Output the (X, Y) coordinate of the center of the cell containing the given text.  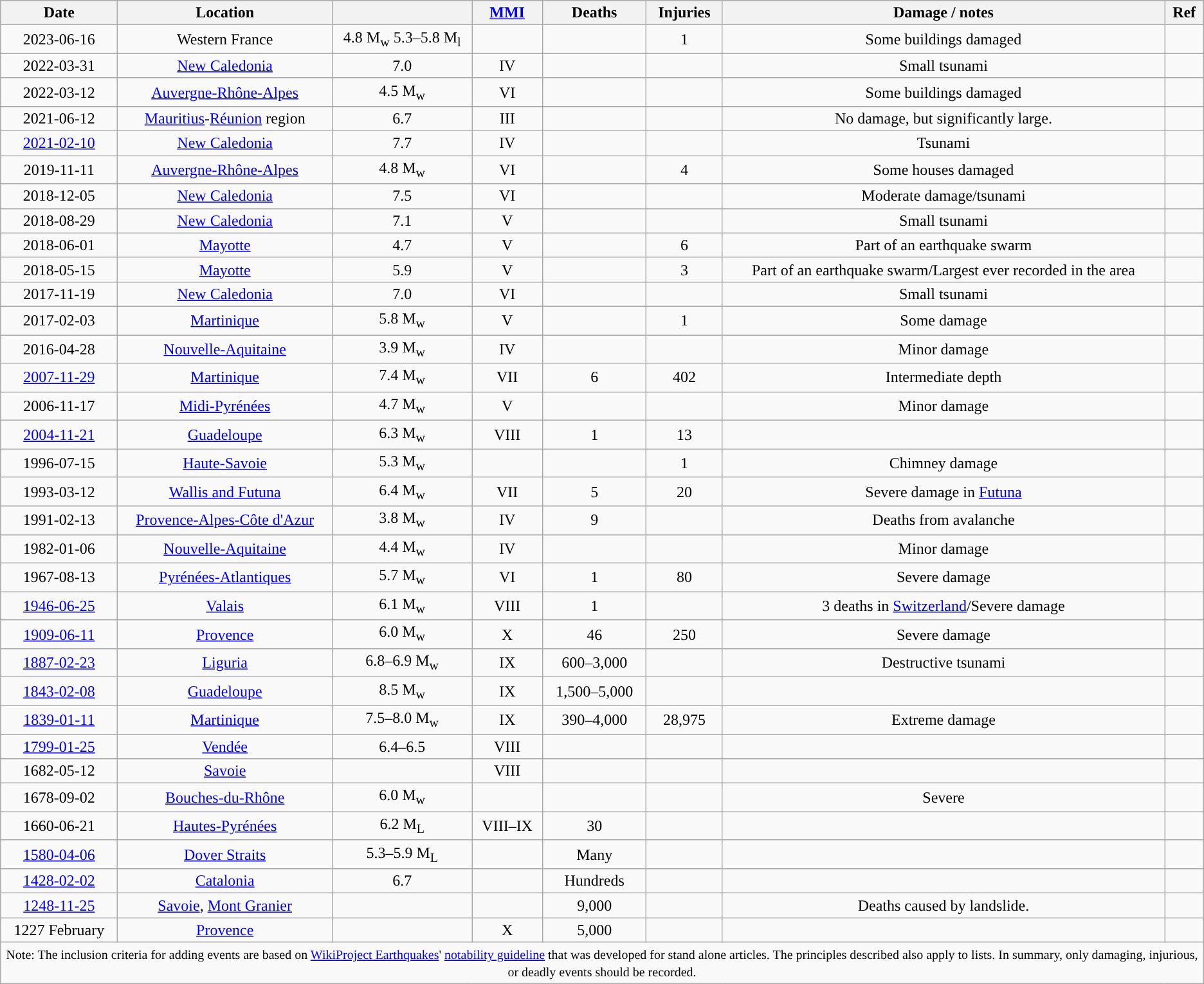
5.8 Mw (402, 320)
2018-06-01 (59, 245)
4.4 Mw (402, 549)
2021-06-12 (59, 119)
402 (684, 378)
1967-08-13 (59, 577)
Hautes-Pyrénées (225, 826)
III (507, 119)
Severe damage in Futuna (944, 491)
2004-11-21 (59, 435)
7.7 (402, 143)
46 (594, 634)
2022-03-12 (59, 92)
Injuries (684, 13)
MMI (507, 13)
1248-11-25 (59, 906)
250 (684, 634)
VIII–IX (507, 826)
Liguria (225, 662)
Extreme damage (944, 720)
Tsunami (944, 143)
7.5–8.0 Mw (402, 720)
1946-06-25 (59, 606)
2016-04-28 (59, 349)
2021-02-10 (59, 143)
1887-02-23 (59, 662)
3.9 Mw (402, 349)
Vendée (225, 747)
6.1 Mw (402, 606)
2019-11-11 (59, 170)
2018-08-29 (59, 221)
3 (684, 269)
2017-11-19 (59, 294)
Hundreds (594, 881)
Deaths from avalanche (944, 520)
Deaths caused by landslide. (944, 906)
Ref (1184, 13)
28,975 (684, 720)
Savoie (225, 771)
Some damage (944, 320)
5.3–5.9 ML (402, 854)
1227 February (59, 930)
7.4 Mw (402, 378)
4.5 Mw (402, 92)
6.4 Mw (402, 491)
5,000 (594, 930)
1682-05-12 (59, 771)
6.4–6.5 (402, 747)
4 (684, 170)
7.5 (402, 196)
Provence-Alpes-Côte d'Azur (225, 520)
5 (594, 491)
Damage / notes (944, 13)
1428-02-02 (59, 881)
20 (684, 491)
8.5 Mw (402, 691)
2007-11-29 (59, 378)
1660-06-21 (59, 826)
2017-02-03 (59, 320)
5.3 Mw (402, 463)
Bouches-du-Rhône (225, 797)
6.2 ML (402, 826)
Severe (944, 797)
Part of an earthquake swarm (944, 245)
2006-11-17 (59, 406)
Dover Straits (225, 854)
1991-02-13 (59, 520)
6.8–6.9 Mw (402, 662)
2018-12-05 (59, 196)
Savoie, Mont Granier (225, 906)
6.3 Mw (402, 435)
Moderate damage/tsunami (944, 196)
1678-09-02 (59, 797)
4.7 (402, 245)
Destructive tsunami (944, 662)
Western France (225, 39)
1,500–5,000 (594, 691)
Haute-Savoie (225, 463)
Many (594, 854)
Some houses damaged (944, 170)
13 (684, 435)
Valais (225, 606)
5.7 Mw (402, 577)
5.9 (402, 269)
Mauritius-Réunion region (225, 119)
Part of an earthquake swarm/Largest ever recorded in the area (944, 269)
Pyrénées-Atlantiques (225, 577)
1982-01-06 (59, 549)
3 deaths in Switzerland/Severe damage (944, 606)
Wallis and Futuna (225, 491)
390–4,000 (594, 720)
9,000 (594, 906)
4.8 Mw (402, 170)
2022-03-31 (59, 66)
30 (594, 826)
Deaths (594, 13)
9 (594, 520)
2018-05-15 (59, 269)
4.8 Mw 5.3–5.8 Ml (402, 39)
7.1 (402, 221)
Chimney damage (944, 463)
4.7 Mw (402, 406)
1799-01-25 (59, 747)
2023-06-16 (59, 39)
Date (59, 13)
3.8 Mw (402, 520)
No damage, but significantly large. (944, 119)
1909-06-11 (59, 634)
Catalonia (225, 881)
1839-01-11 (59, 720)
1993-03-12 (59, 491)
Intermediate depth (944, 378)
Midi-Pyrénées (225, 406)
Location (225, 13)
1996-07-15 (59, 463)
600–3,000 (594, 662)
1843-02-08 (59, 691)
1580-04-06 (59, 854)
80 (684, 577)
